Find where the given text appears and provide that cell's center as (x, y) coordinate. 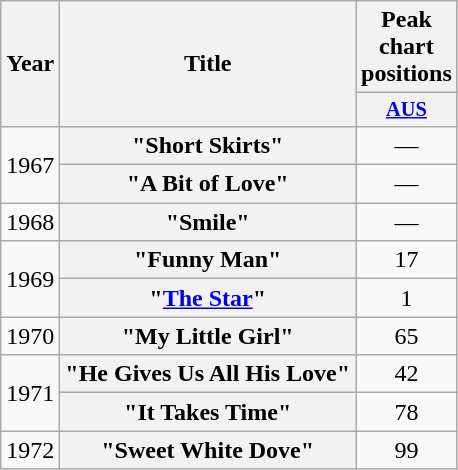
1969 (30, 279)
65 (407, 336)
"It Takes Time" (208, 412)
"Smile" (208, 222)
Year (30, 64)
99 (407, 450)
1970 (30, 336)
1967 (30, 164)
"The Star" (208, 298)
1968 (30, 222)
42 (407, 374)
1971 (30, 393)
78 (407, 412)
Peak chart positions (407, 47)
1 (407, 298)
"My Little Girl" (208, 336)
"Sweet White Dove" (208, 450)
AUS (407, 110)
Title (208, 64)
"A Bit of Love" (208, 184)
"Short Skirts" (208, 145)
1972 (30, 450)
"He Gives Us All His Love" (208, 374)
"Funny Man" (208, 260)
17 (407, 260)
